Capture the cell that displays the provided text and extract its [X, Y] central coordinate. 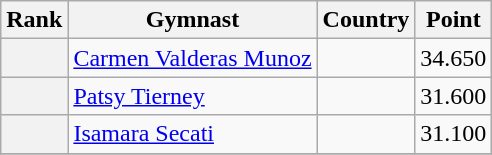
34.650 [454, 58]
Carmen Valderas Munoz [192, 58]
Country [366, 20]
Patsy Tierney [192, 96]
31.100 [454, 134]
Point [454, 20]
Isamara Secati [192, 134]
31.600 [454, 96]
Gymnast [192, 20]
Rank [34, 20]
